Locate the cell with the specified text and output its [X, Y] center coordinate. 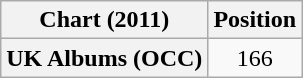
Chart (2011) [104, 20]
Position [255, 20]
166 [255, 58]
UK Albums (OCC) [104, 58]
